Determine the [X, Y] coordinate at the center of the cell enclosing the given text.  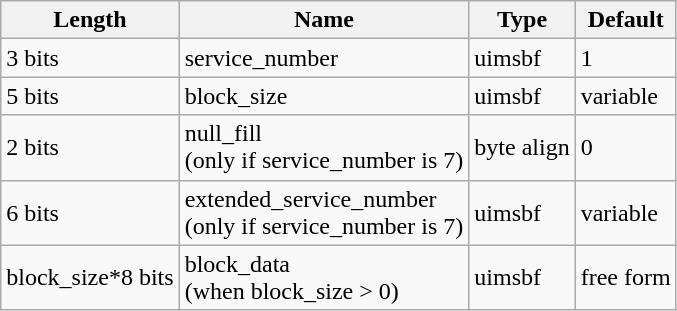
block_size*8 bits [90, 278]
2 bits [90, 148]
Name [324, 20]
3 bits [90, 58]
1 [626, 58]
byte align [522, 148]
block_data(when block_size > 0) [324, 278]
5 bits [90, 96]
free form [626, 278]
service_number [324, 58]
6 bits [90, 212]
Length [90, 20]
0 [626, 148]
extended_service_number(only if service_number is 7) [324, 212]
block_size [324, 96]
Default [626, 20]
Type [522, 20]
null_fill(only if service_number is 7) [324, 148]
